Return [x, y] of the center of cell containing provided text 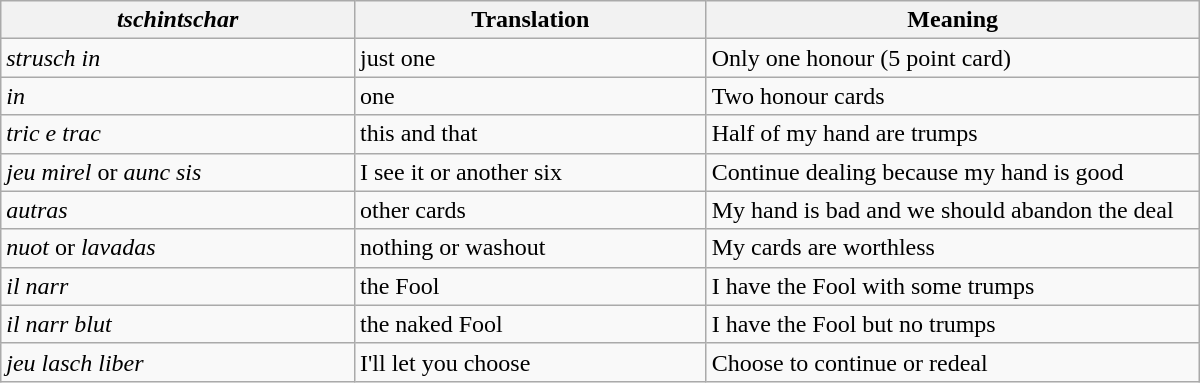
I see it or another six [530, 172]
Two honour cards [952, 96]
My cards are worthless [952, 248]
I have the Fool with some trumps [952, 286]
just one [530, 58]
My hand is bad and we should abandon the deal [952, 210]
one [530, 96]
Choose to continue or redeal [952, 362]
Meaning [952, 20]
jeu lasch liber [178, 362]
jeu mirel or aunc sis [178, 172]
tschintschar [178, 20]
autras [178, 210]
in [178, 96]
il narr [178, 286]
nuot or lavadas [178, 248]
Half of my hand are trumps [952, 134]
Translation [530, 20]
the Fool [530, 286]
this and that [530, 134]
Continue dealing because my hand is good [952, 172]
tric e trac [178, 134]
nothing or washout [530, 248]
Only one honour (5 point card) [952, 58]
I have the Fool but no trumps [952, 324]
I'll let you choose [530, 362]
strusch in [178, 58]
the naked Fool [530, 324]
il narr blut [178, 324]
other cards [530, 210]
